Detect which cell encompasses the target text, then output its (x, y) center coordinate. 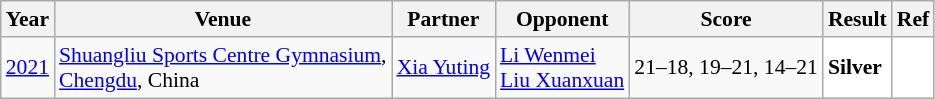
Opponent (562, 19)
Score (726, 19)
Result (858, 19)
Venue (223, 19)
Li Wenmei Liu Xuanxuan (562, 68)
Shuangliu Sports Centre Gymnasium,Chengdu, China (223, 68)
2021 (28, 68)
Ref (913, 19)
Partner (444, 19)
Silver (858, 68)
21–18, 19–21, 14–21 (726, 68)
Xia Yuting (444, 68)
Year (28, 19)
